For the text-containing cell, return its midpoint in (X, Y) coordinate format. 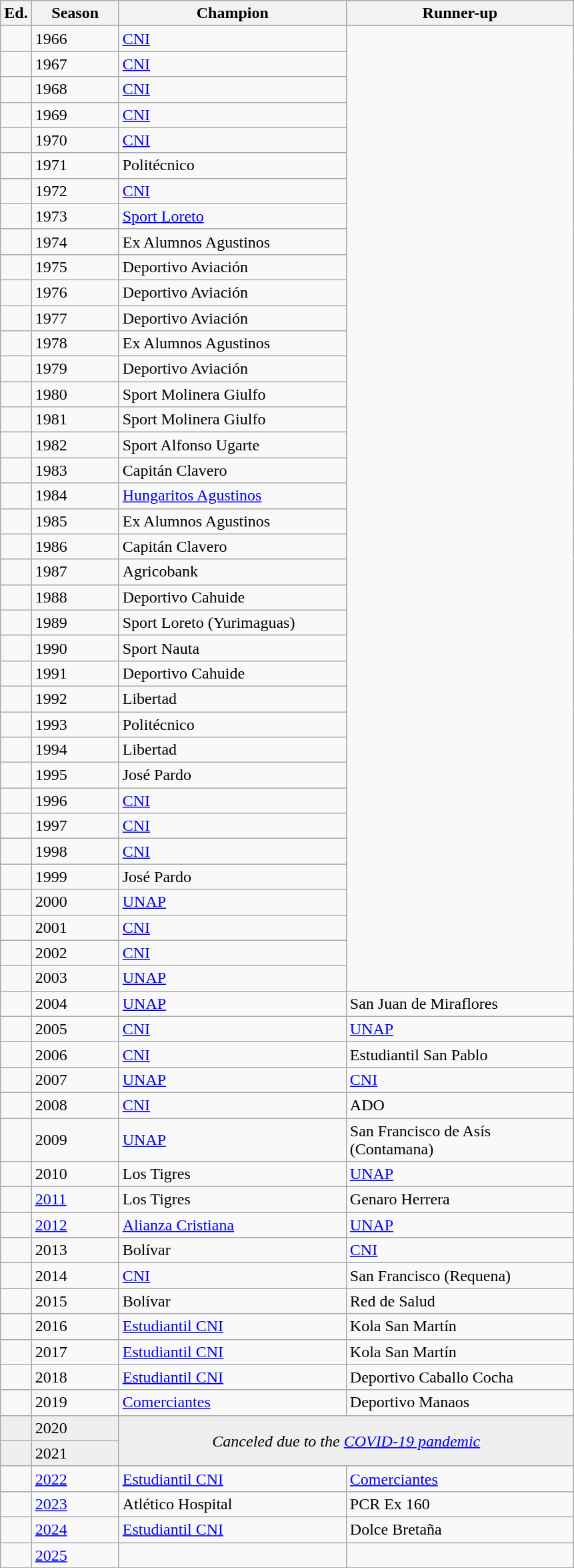
1988 (75, 597)
1998 (75, 851)
1999 (75, 877)
Estudiantil San Pablo (460, 1054)
1973 (75, 216)
1966 (75, 39)
1977 (75, 318)
2018 (75, 1377)
2010 (75, 1174)
San Francisco (Requena) (460, 1276)
2005 (75, 1029)
2001 (75, 927)
2004 (75, 1004)
1989 (75, 623)
Sport Alfonso Ugarte (232, 445)
Season (75, 13)
Sport Nauta (232, 648)
PCR Ex 160 (460, 1504)
1982 (75, 445)
2024 (75, 1529)
1979 (75, 369)
1975 (75, 267)
2021 (75, 1453)
1987 (75, 572)
Genaro Herrera (460, 1200)
2016 (75, 1326)
ADO (460, 1105)
1976 (75, 292)
2000 (75, 902)
Ed. (16, 13)
1992 (75, 699)
2003 (75, 978)
2022 (75, 1479)
2014 (75, 1276)
2013 (75, 1250)
1969 (75, 115)
2002 (75, 953)
San Francisco de Asís (Contamana) (460, 1140)
Atlético Hospital (232, 1504)
2009 (75, 1140)
2020 (75, 1428)
2006 (75, 1054)
Alianza Cristiana (232, 1225)
1978 (75, 344)
Deportivo Caballo Cocha (460, 1377)
2017 (75, 1352)
1974 (75, 242)
1970 (75, 140)
1981 (75, 420)
1984 (75, 496)
1996 (75, 801)
1985 (75, 521)
Dolce Bretaña (460, 1529)
1994 (75, 750)
2023 (75, 1504)
2019 (75, 1403)
Agricobank (232, 572)
1993 (75, 724)
Deportivo Manaos (460, 1403)
1971 (75, 165)
1990 (75, 648)
2015 (75, 1301)
1968 (75, 89)
San Juan de Miraflores (460, 1004)
Sport Loreto (232, 216)
1986 (75, 546)
2011 (75, 1200)
Hungaritos Agustinos (232, 496)
2008 (75, 1105)
Sport Loreto (Yurimaguas) (232, 623)
1995 (75, 775)
Red de Salud (460, 1301)
1997 (75, 826)
2007 (75, 1080)
1972 (75, 191)
1991 (75, 673)
Runner-up (460, 13)
2012 (75, 1225)
1980 (75, 394)
1983 (75, 470)
Champion (232, 13)
2025 (75, 1555)
1967 (75, 64)
Canceled due to the COVID-19 pandemic (346, 1441)
